Extract the [X, Y] coordinate from the center of the cell holding the provided text.  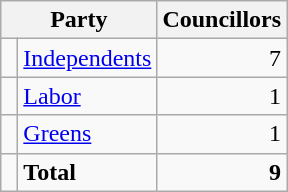
9 [222, 172]
Councillors [222, 20]
Greens [88, 134]
Total [88, 172]
Labor [88, 96]
7 [222, 58]
Party [79, 20]
Independents [88, 58]
